Determine the [X, Y] coordinate at the center of the cell enclosing the given text.  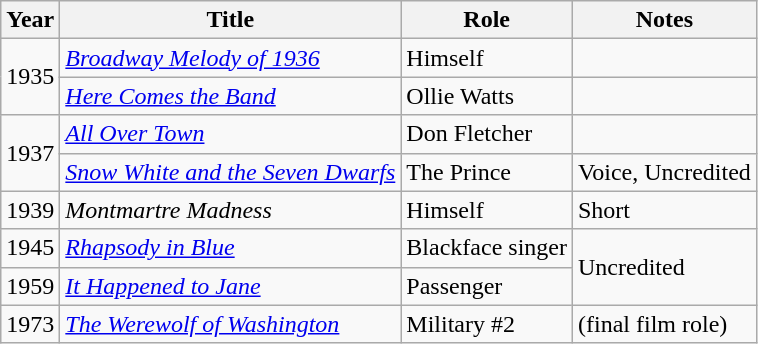
Snow White and the Seven Dwarfs [230, 172]
It Happened to Jane [230, 286]
Short [664, 210]
Rhapsody in Blue [230, 248]
Blackface singer [487, 248]
Year [30, 20]
1937 [30, 153]
Uncredited [664, 267]
Voice, Uncredited [664, 172]
Notes [664, 20]
1935 [30, 77]
1945 [30, 248]
Title [230, 20]
1939 [30, 210]
The Prince [487, 172]
Passenger [487, 286]
Don Fletcher [487, 134]
Military #2 [487, 324]
The Werewolf of Washington [230, 324]
Montmartre Madness [230, 210]
1959 [30, 286]
1973 [30, 324]
(final film role) [664, 324]
Broadway Melody of 1936 [230, 58]
All Over Town [230, 134]
Ollie Watts [487, 96]
Role [487, 20]
Here Comes the Band [230, 96]
